Locate the cell with the specified text and output its [X, Y] center coordinate. 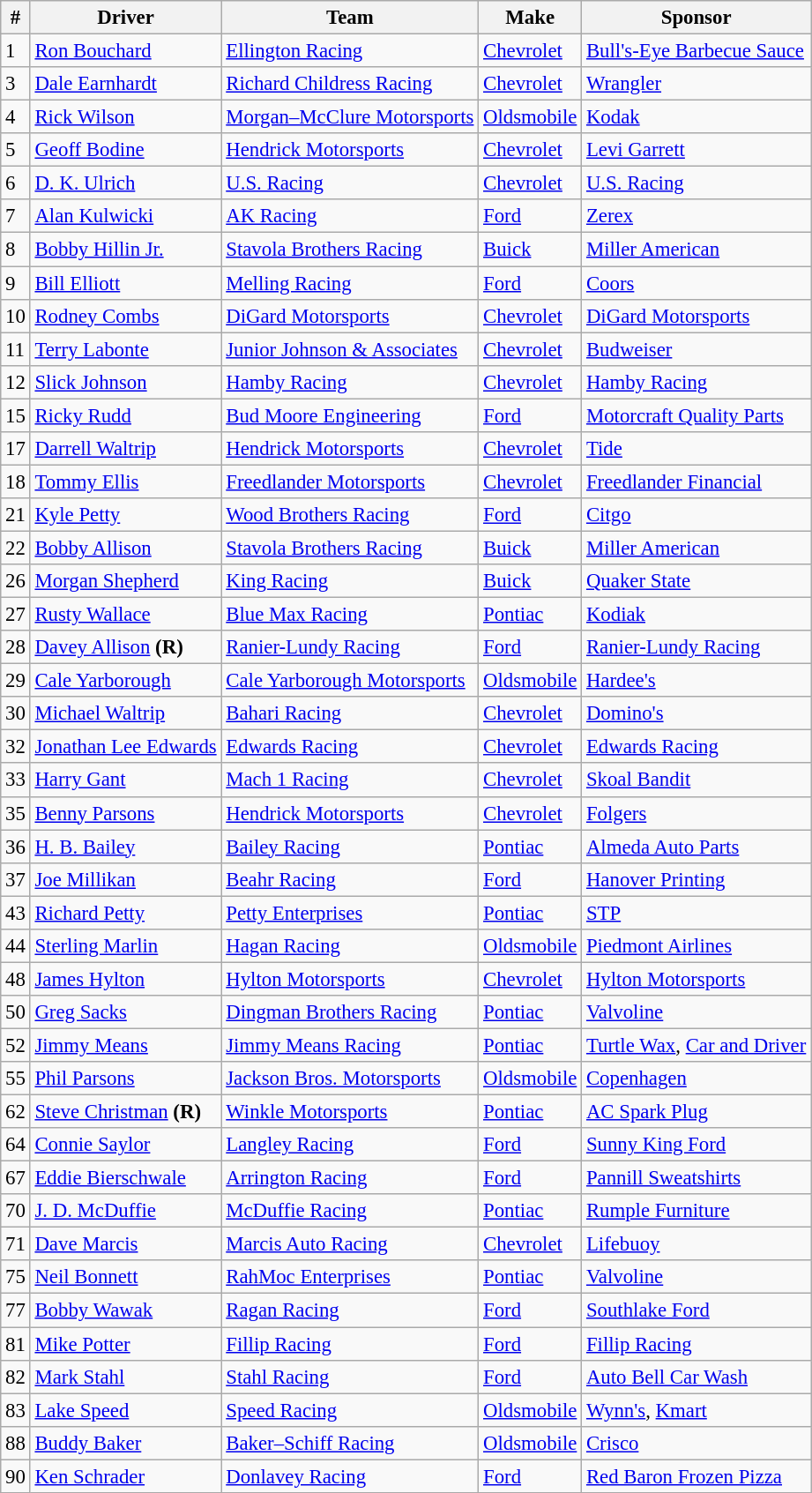
5 [16, 150]
J. D. McDuffie [125, 1211]
Auto Bell Car Wash [697, 1377]
King Racing [350, 581]
Sterling Marlin [125, 946]
Richard Petty [125, 913]
Bud Moore Engineering [350, 415]
Bill Elliott [125, 283]
Marcis Auto Racing [350, 1244]
50 [16, 1012]
27 [16, 615]
Cale Yarborough [125, 681]
Petty Enterprises [350, 913]
Freedlander Motorsports [350, 481]
Rodney Combs [125, 316]
64 [16, 1145]
Harry Gant [125, 780]
Mark Stahl [125, 1377]
70 [16, 1211]
Tommy Ellis [125, 481]
Davey Allison (R) [125, 647]
Mach 1 Racing [350, 780]
McDuffie Racing [350, 1211]
Wood Brothers Racing [350, 515]
36 [16, 847]
Mike Potter [125, 1344]
Jonathan Lee Edwards [125, 747]
71 [16, 1244]
12 [16, 382]
Skoal Bandit [697, 780]
43 [16, 913]
Kyle Petty [125, 515]
Bull's-Eye Barbecue Sauce [697, 51]
Southlake Ford [697, 1310]
Connie Saylor [125, 1145]
Folgers [697, 813]
Langley Racing [350, 1145]
Bobby Allison [125, 548]
52 [16, 1045]
Dale Earnhardt [125, 84]
9 [16, 283]
55 [16, 1079]
82 [16, 1377]
77 [16, 1310]
33 [16, 780]
Almeda Auto Parts [697, 847]
Levi Garrett [697, 150]
7 [16, 216]
30 [16, 713]
Sponsor [697, 18]
Darrell Waltrip [125, 449]
Jimmy Means Racing [350, 1045]
Arrington Racing [350, 1178]
Blue Max Racing [350, 615]
Bahari Racing [350, 713]
Rusty Wallace [125, 615]
D. K. Ulrich [125, 183]
Stahl Racing [350, 1377]
Hardee's [697, 681]
Ron Bouchard [125, 51]
Citgo [697, 515]
75 [16, 1278]
10 [16, 316]
Domino's [697, 713]
Benny Parsons [125, 813]
Junior Johnson & Associates [350, 349]
29 [16, 681]
Morgan Shepherd [125, 581]
88 [16, 1443]
Winkle Motorsports [350, 1112]
Slick Johnson [125, 382]
48 [16, 979]
H. B. Bailey [125, 847]
83 [16, 1410]
Pannill Sweatshirts [697, 1178]
11 [16, 349]
Dingman Brothers Racing [350, 1012]
Kodak [697, 117]
Beahr Racing [350, 879]
44 [16, 946]
Greg Sacks [125, 1012]
Phil Parsons [125, 1079]
RahMoc Enterprises [350, 1278]
81 [16, 1344]
1 [16, 51]
Rick Wilson [125, 117]
28 [16, 647]
Cale Yarborough Motorsports [350, 681]
62 [16, 1112]
Lake Speed [125, 1410]
Melling Racing [350, 283]
67 [16, 1178]
Geoff Bodine [125, 150]
Donlavey Racing [350, 1476]
Quaker State [697, 581]
Bobby Hillin Jr. [125, 250]
32 [16, 747]
Eddie Bierschwale [125, 1178]
35 [16, 813]
Freedlander Financial [697, 481]
Driver [125, 18]
18 [16, 481]
Kodiak [697, 615]
AC Spark Plug [697, 1112]
Make [531, 18]
Wrangler [697, 84]
Ken Schrader [125, 1476]
Team [350, 18]
Speed Racing [350, 1410]
Bobby Wawak [125, 1310]
Ragan Racing [350, 1310]
AK Racing [350, 216]
37 [16, 879]
Joe Millikan [125, 879]
6 [16, 183]
Sunny King Ford [697, 1145]
Tide [697, 449]
Michael Waltrip [125, 713]
Jackson Bros. Motorsports [350, 1079]
3 [16, 84]
26 [16, 581]
STP [697, 913]
Terry Labonte [125, 349]
22 [16, 548]
Buddy Baker [125, 1443]
Copenhagen [697, 1079]
Budweiser [697, 349]
15 [16, 415]
Coors [697, 283]
Wynn's, Kmart [697, 1410]
Piedmont Airlines [697, 946]
17 [16, 449]
Turtle Wax, Car and Driver [697, 1045]
Lifebuoy [697, 1244]
Steve Christman (R) [125, 1112]
Ricky Rudd [125, 415]
Dave Marcis [125, 1244]
Hagan Racing [350, 946]
# [16, 18]
Baker–Schiff Racing [350, 1443]
Richard Childress Racing [350, 84]
Ellington Racing [350, 51]
Alan Kulwicki [125, 216]
Zerex [697, 216]
Jimmy Means [125, 1045]
8 [16, 250]
Rumple Furniture [697, 1211]
Crisco [697, 1443]
Red Baron Frozen Pizza [697, 1476]
James Hylton [125, 979]
Motorcraft Quality Parts [697, 415]
Neil Bonnett [125, 1278]
Hanover Printing [697, 879]
90 [16, 1476]
4 [16, 117]
21 [16, 515]
Morgan–McClure Motorsports [350, 117]
Bailey Racing [350, 847]
